Find where the given text appears and provide that cell's center as (X, Y) coordinate. 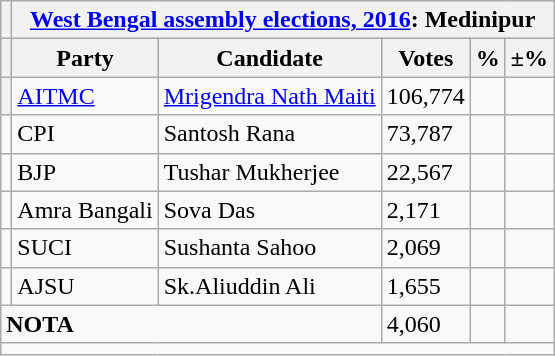
Tushar Mukherjee (270, 172)
Santosh Rana (270, 134)
Sova Das (270, 210)
22,567 (426, 172)
2,171 (426, 210)
Sushanta Sahoo (270, 248)
Amra Bangali (85, 210)
CPI (85, 134)
SUCI (85, 248)
AITMC (85, 96)
AJSU (85, 286)
73,787 (426, 134)
4,060 (426, 324)
±% (529, 58)
Votes (426, 58)
Mrigendra Nath Maiti (270, 96)
BJP (85, 172)
% (488, 58)
Candidate (270, 58)
Sk.Aliuddin Ali (270, 286)
106,774 (426, 96)
Party (85, 58)
NOTA (191, 324)
2,069 (426, 248)
West Bengal assembly elections, 2016: Medinipur (283, 20)
1,655 (426, 286)
